Return the (x, y) coordinate for the center point of the cell that contains the specified text.  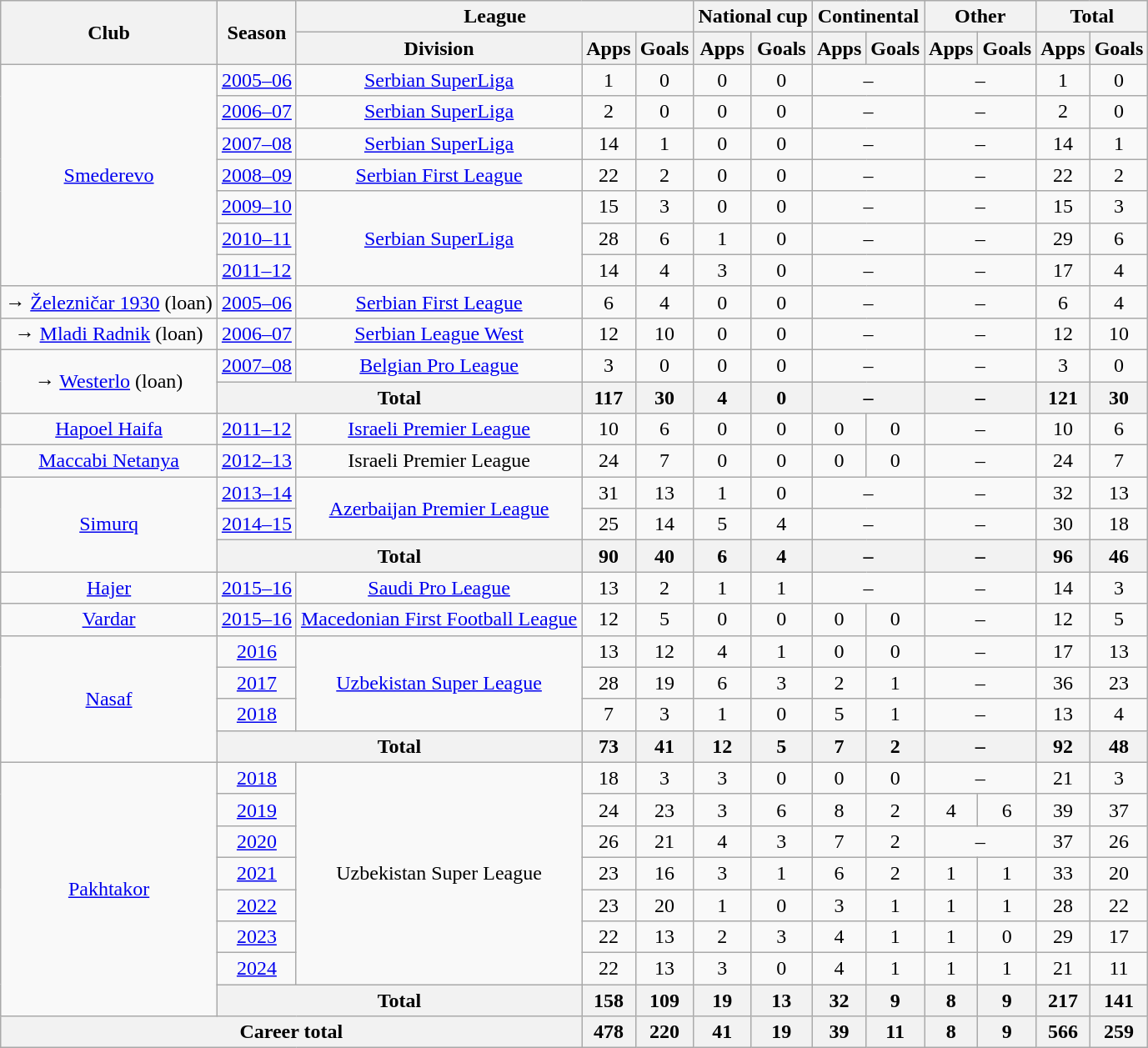
2019 (257, 810)
2017 (257, 683)
Pakhtakor (109, 889)
48 (1119, 746)
Season (257, 33)
Hapoel Haifa (109, 429)
Hajer (109, 588)
League (495, 17)
2013–14 (257, 493)
Saudi Pro League (439, 588)
117 (609, 398)
Vardar (109, 619)
217 (1063, 1000)
Other (980, 17)
2014–15 (257, 524)
2008–09 (257, 175)
36 (1063, 683)
2024 (257, 969)
Continental (868, 17)
2023 (257, 937)
46 (1119, 556)
Club (109, 33)
Smederevo (109, 175)
2021 (257, 873)
Maccabi Netanya (109, 461)
Belgian Pro League (439, 365)
2020 (257, 841)
→ Železničar 1930 (loan) (109, 302)
92 (1063, 746)
478 (609, 1032)
73 (609, 746)
90 (609, 556)
31 (609, 493)
40 (664, 556)
25 (609, 524)
141 (1119, 1000)
121 (1063, 398)
96 (1063, 556)
2010–11 (257, 238)
259 (1119, 1032)
Simurq (109, 524)
Division (439, 48)
2012–13 (257, 461)
National cup (753, 17)
16 (664, 873)
→ Mladi Radnik (loan) (109, 333)
2016 (257, 651)
Career total (292, 1032)
Nasaf (109, 699)
Macedonian First Football League (439, 619)
Serbian League West (439, 333)
109 (664, 1000)
2009–10 (257, 207)
Azerbaijan Premier League (439, 509)
→ Westerlo (loan) (109, 381)
2022 (257, 905)
33 (1063, 873)
220 (664, 1032)
566 (1063, 1032)
158 (609, 1000)
